Return (x, y) of the center of cell containing provided text 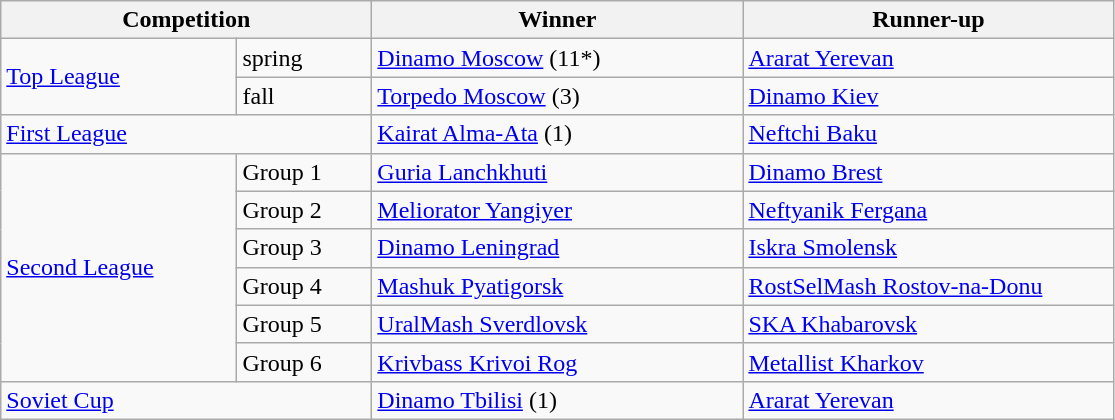
Group 1 (304, 172)
Mashuk Pyatigorsk (558, 286)
UralMash Sverdlovsk (558, 324)
fall (304, 96)
Runner-up (928, 20)
Meliorator Yangiyer (558, 210)
SKA Khabarovsk (928, 324)
Guria Lanchkhuti (558, 172)
Winner (558, 20)
Dinamo Tbilisi (1) (558, 400)
Soviet Cup (186, 400)
Metallist Kharkov (928, 362)
spring (304, 58)
Dinamo Kiev (928, 96)
Kairat Alma-Ata (1) (558, 134)
Top League (119, 77)
Dinamo Leningrad (558, 248)
Second League (119, 267)
Dinamo Brest (928, 172)
Krivbass Krivoi Rog (558, 362)
First League (186, 134)
Group 6 (304, 362)
Group 2 (304, 210)
Group 4 (304, 286)
Dinamo Moscow (11*) (558, 58)
Competition (186, 20)
Iskra Smolensk (928, 248)
Group 3 (304, 248)
Neftchi Baku (928, 134)
Group 5 (304, 324)
RostSelMash Rostov-na-Donu (928, 286)
Torpedo Moscow (3) (558, 96)
Neftyanik Fergana (928, 210)
